Provide the [X, Y] coordinate of the cell's center where the given text is located.  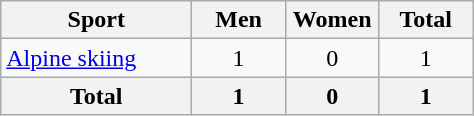
Women [332, 20]
Sport [96, 20]
Men [239, 20]
Alpine skiing [96, 58]
